Output the [x, y] coordinate of the center of the cell containing the given text.  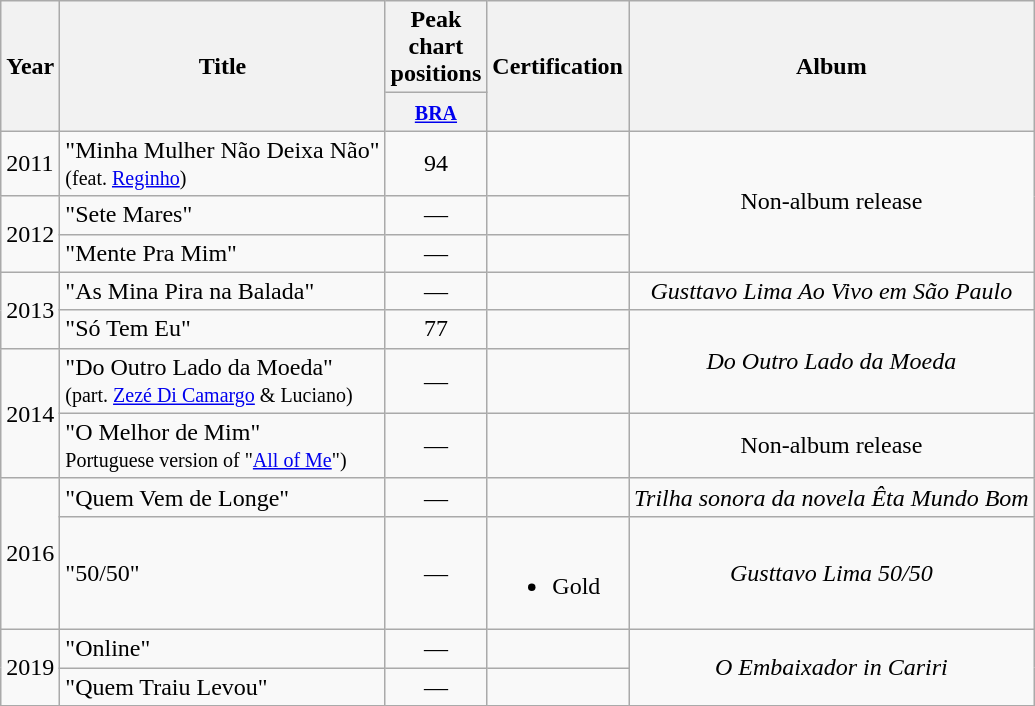
2019 [30, 667]
2013 [30, 310]
Gusttavo Lima Ao Vivo em São Paulo [831, 291]
Album [831, 66]
Do Outro Lado da Moeda [831, 362]
"Só Tem Eu" [222, 329]
"Quem Vem de Longe" [222, 497]
"Mente Pra Mim" [222, 253]
"Minha Mulher Não Deixa Não" (feat. Reginho) [222, 164]
Trilha sonora da novela Êta Mundo Bom [831, 497]
Gusttavo Lima 50/50 [831, 572]
"Online" [222, 648]
2012 [30, 234]
Certification [558, 66]
2014 [30, 413]
BRA [436, 112]
"O Melhor de Mim" Portuguese version of "All of Me") [222, 446]
94 [436, 164]
Gold [558, 572]
"Sete Mares" [222, 215]
"Quem Traiu Levou" [222, 687]
2016 [30, 554]
O Embaixador in Cariri [831, 667]
2011 [30, 164]
"50/50" [222, 572]
Peak chart positions [436, 47]
"Do Outro Lado da Moeda" (part. Zezé Di Camargo & Luciano) [222, 380]
77 [436, 329]
Year [30, 66]
Title [222, 66]
"As Mina Pira na Balada" [222, 291]
